For the text-containing cell, return its midpoint in (X, Y) coordinate format. 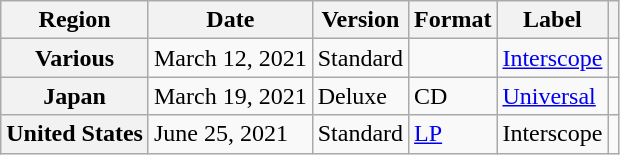
Version (360, 20)
Label (552, 20)
March 19, 2021 (230, 96)
CD (453, 96)
March 12, 2021 (230, 58)
Deluxe (360, 96)
Universal (552, 96)
Region (75, 20)
United States (75, 134)
LP (453, 134)
Format (453, 20)
Various (75, 58)
June 25, 2021 (230, 134)
Japan (75, 96)
Date (230, 20)
